Return [x, y] of the center of cell containing provided text 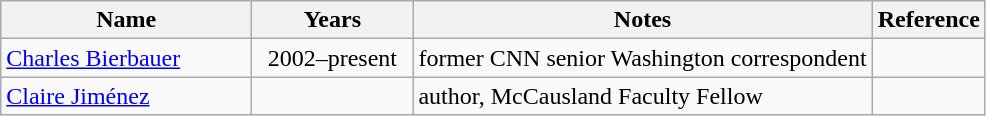
Claire Jiménez [126, 96]
Notes [642, 20]
Charles Bierbauer [126, 58]
Name [126, 20]
Years [332, 20]
author, McCausland Faculty Fellow [642, 96]
former CNN senior Washington correspondent [642, 58]
2002–present [332, 58]
Reference [928, 20]
